Identify which cell holds the provided text, then report its (x, y) central coordinate. 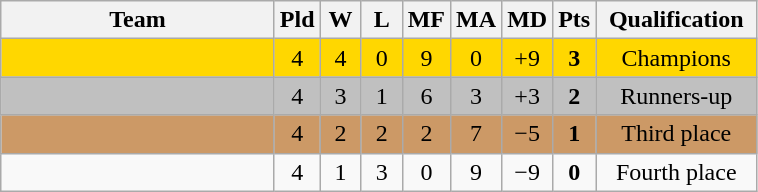
Runners-up (676, 96)
W (340, 20)
Fourth place (676, 172)
6 (426, 96)
−9 (528, 172)
+9 (528, 58)
Pld (297, 20)
+3 (528, 96)
MA (476, 20)
MF (426, 20)
Qualification (676, 20)
MD (528, 20)
Pts (574, 20)
Team (138, 20)
Third place (676, 134)
L (382, 20)
−5 (528, 134)
Champions (676, 58)
7 (476, 134)
